Provide the (x, y) coordinate of the cell's center where the given text is located.  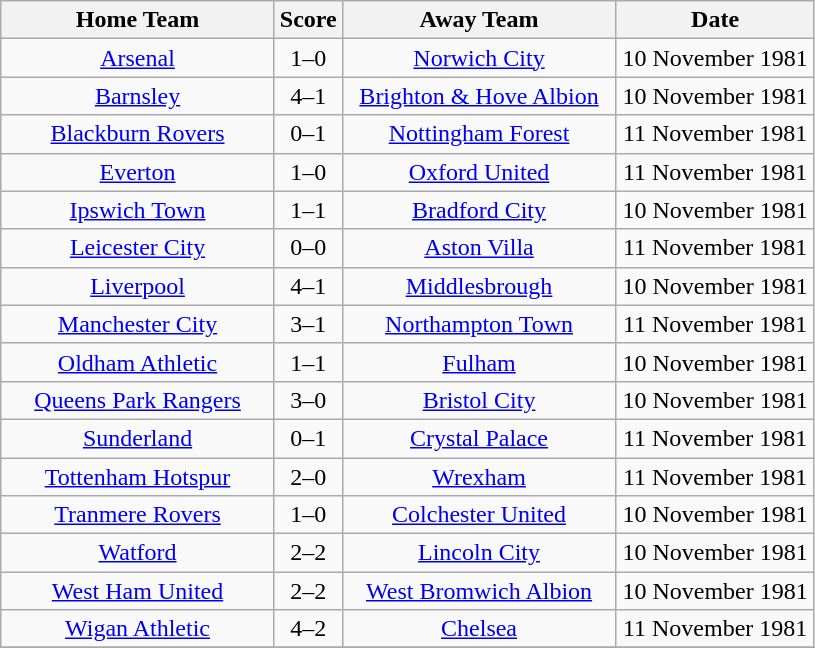
Date (716, 20)
Wrexham (479, 477)
Score (308, 20)
Oxford United (479, 172)
Ipswich Town (138, 210)
Wigan Athletic (138, 629)
Crystal Palace (479, 438)
Tranmere Rovers (138, 515)
2–0 (308, 477)
Chelsea (479, 629)
Bristol City (479, 400)
3–0 (308, 400)
Arsenal (138, 58)
Everton (138, 172)
Blackburn Rovers (138, 134)
Away Team (479, 20)
Aston Villa (479, 248)
Barnsley (138, 96)
Colchester United (479, 515)
Queens Park Rangers (138, 400)
Home Team (138, 20)
West Bromwich Albion (479, 591)
Brighton & Hove Albion (479, 96)
Sunderland (138, 438)
Liverpool (138, 286)
Lincoln City (479, 553)
0–0 (308, 248)
Fulham (479, 362)
Tottenham Hotspur (138, 477)
Nottingham Forest (479, 134)
Oldham Athletic (138, 362)
Northampton Town (479, 324)
Middlesbrough (479, 286)
Leicester City (138, 248)
4–2 (308, 629)
Manchester City (138, 324)
Norwich City (479, 58)
West Ham United (138, 591)
Watford (138, 553)
3–1 (308, 324)
Bradford City (479, 210)
